From the cell containing the given text, extract its center point as (X, Y) coordinate. 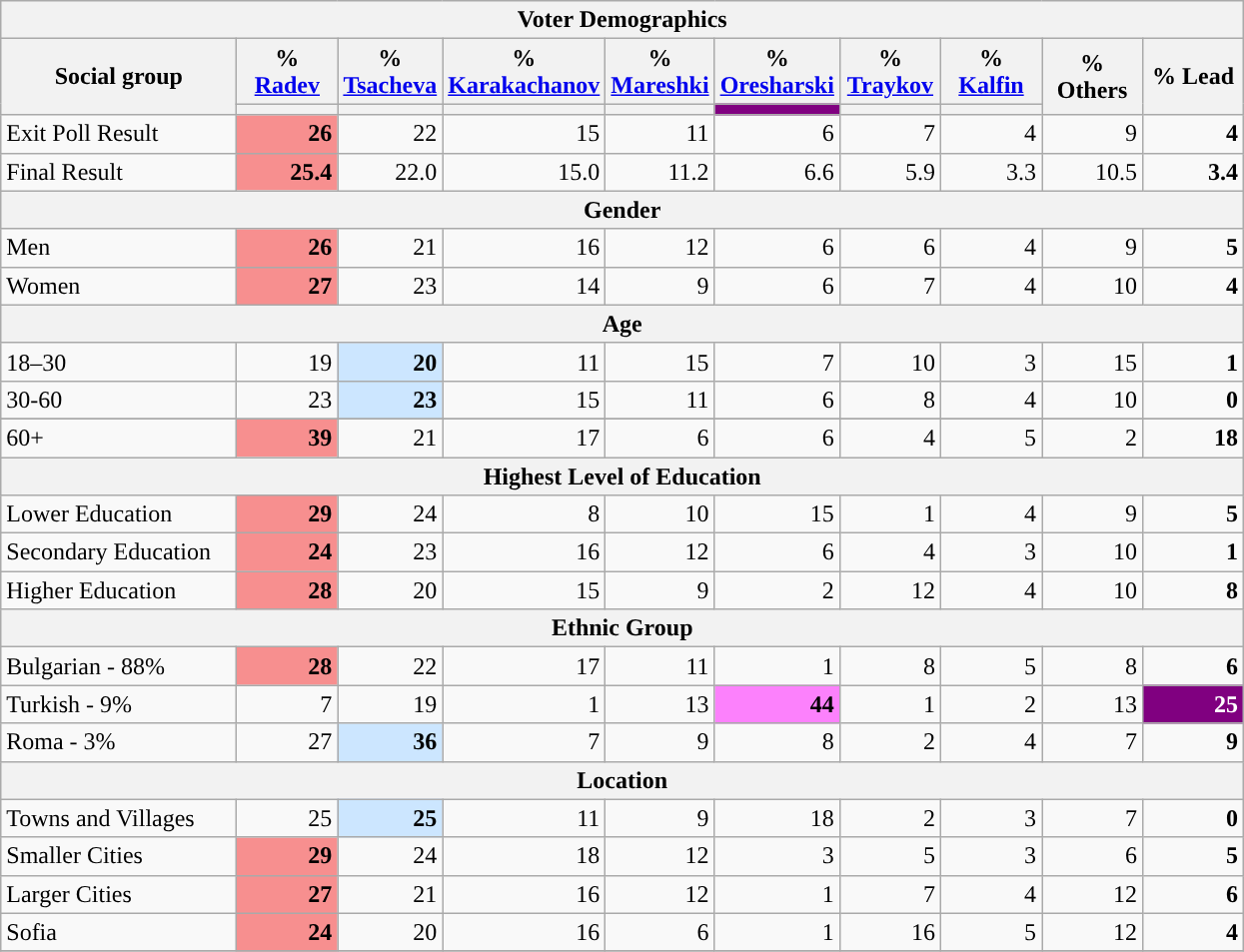
Final Result (119, 172)
60+ (119, 438)
39 (288, 438)
% Oresharski (777, 72)
44 (777, 704)
Location (622, 780)
6.6 (777, 172)
25.4 (288, 172)
Women (119, 286)
% Tsacheva (390, 72)
Turkish - 9% (119, 704)
Gender (622, 210)
Men (119, 248)
% Karakachanov (524, 72)
Larger Cities (119, 894)
3.3 (991, 172)
30-60 (119, 400)
18–30 (119, 362)
Sofia (119, 932)
10.5 (1093, 172)
Exit Poll Result (119, 134)
14 (524, 286)
5.9 (889, 172)
Secondary Education (119, 552)
Roma - 3% (119, 742)
11.2 (659, 172)
Lower Education (119, 514)
Higher Education (119, 590)
Voter Demographics (622, 20)
% Lead (1193, 77)
% Kalfin (991, 72)
Smaller Cities (119, 856)
Towns and Villages (119, 818)
Bulgarian - 88% (119, 666)
36 (390, 742)
% Radev (288, 72)
Social group (119, 77)
% Traykov (889, 72)
22.0 (390, 172)
% Others (1093, 77)
Ethnic Group (622, 628)
15.0 (524, 172)
Highest Level of Education (622, 476)
Age (622, 324)
3.4 (1193, 172)
% Mareshki (659, 72)
